Locate the cell with the specified text and output its [X, Y] center coordinate. 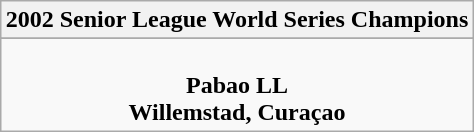
2002 Senior League World Series Champions [237, 20]
Pabao LL Willemstad, Curaçao [237, 85]
